Scan for the cell matching the given text and deliver its [x, y] coordinate at center. 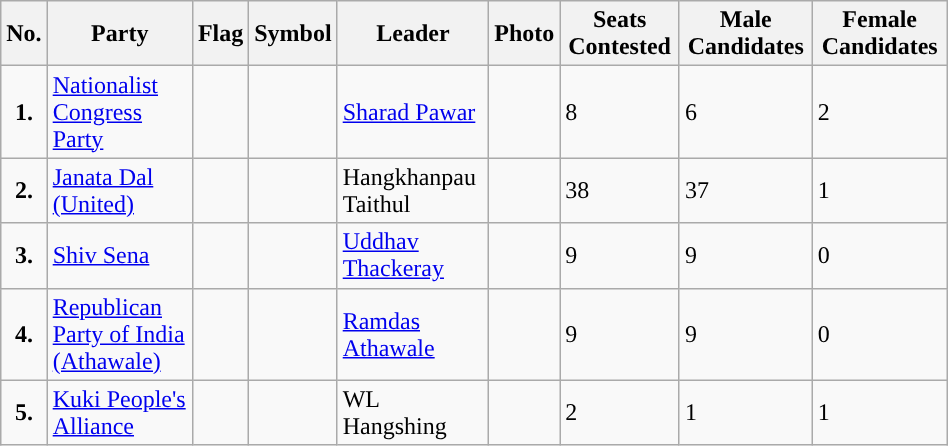
Flag [220, 34]
37 [746, 190]
2. [24, 190]
Male Candidates [746, 34]
Sharad Pawar [413, 112]
Symbol [293, 34]
5. [24, 412]
Republican Party of India (Athawale) [120, 334]
Kuki People's Alliance [120, 412]
Ramdas Athawale [413, 334]
Hangkhanpau Taithul [413, 190]
Nationalist Congress Party [120, 112]
1. [24, 112]
4. [24, 334]
No. [24, 34]
38 [620, 190]
3. [24, 256]
8 [620, 112]
Leader [413, 34]
WL Hangshing [413, 412]
Janata Dal (United) [120, 190]
Female Candidates [880, 34]
Shiv Sena [120, 256]
Seats Contested [620, 34]
6 [746, 112]
Party [120, 34]
Uddhav Thackeray [413, 256]
Photo [524, 34]
